Determine the (x, y) coordinate at the center of the cell enclosing the given text.  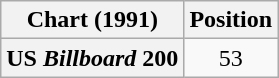
Chart (1991) (92, 20)
Position (231, 20)
US Billboard 200 (92, 58)
53 (231, 58)
